Detect which cell encompasses the target text, then output its (x, y) center coordinate. 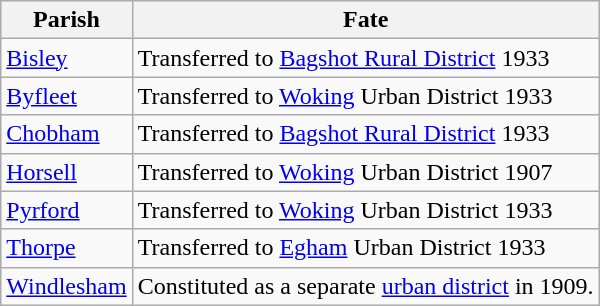
Parish (66, 20)
Constituted as a separate urban district in 1909. (366, 286)
Bisley (66, 58)
Transferred to Woking Urban District 1907 (366, 172)
Thorpe (66, 248)
Pyrford (66, 210)
Fate (366, 20)
Horsell (66, 172)
Windlesham (66, 286)
Chobham (66, 134)
Byfleet (66, 96)
Transferred to Egham Urban District 1933 (366, 248)
